Capture the cell that displays the provided text and extract its [x, y] central coordinate. 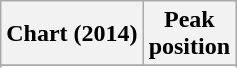
Chart (2014) [72, 34]
Peakposition [189, 34]
